For the text-containing cell, return its midpoint in [x, y] coordinate format. 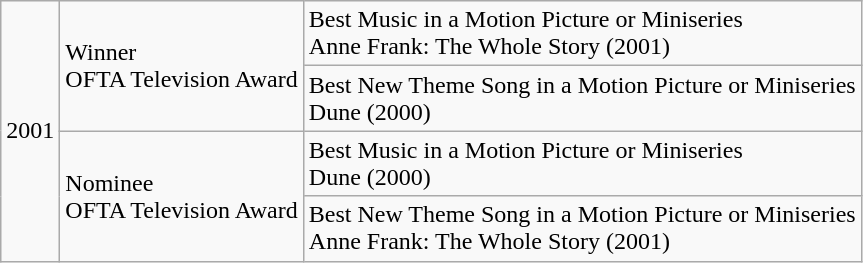
Best New Theme Song in a Motion Picture or MiniseriesDune (2000) [582, 98]
WinnerOFTA Television Award [182, 66]
2001 [30, 131]
Best Music in a Motion Picture or MiniseriesAnne Frank: The Whole Story (2001) [582, 34]
Best New Theme Song in a Motion Picture or MiniseriesAnne Frank: The Whole Story (2001) [582, 228]
Best Music in a Motion Picture or MiniseriesDune (2000) [582, 164]
NomineeOFTA Television Award [182, 196]
